Locate the cell with the specified text and output its (x, y) center coordinate. 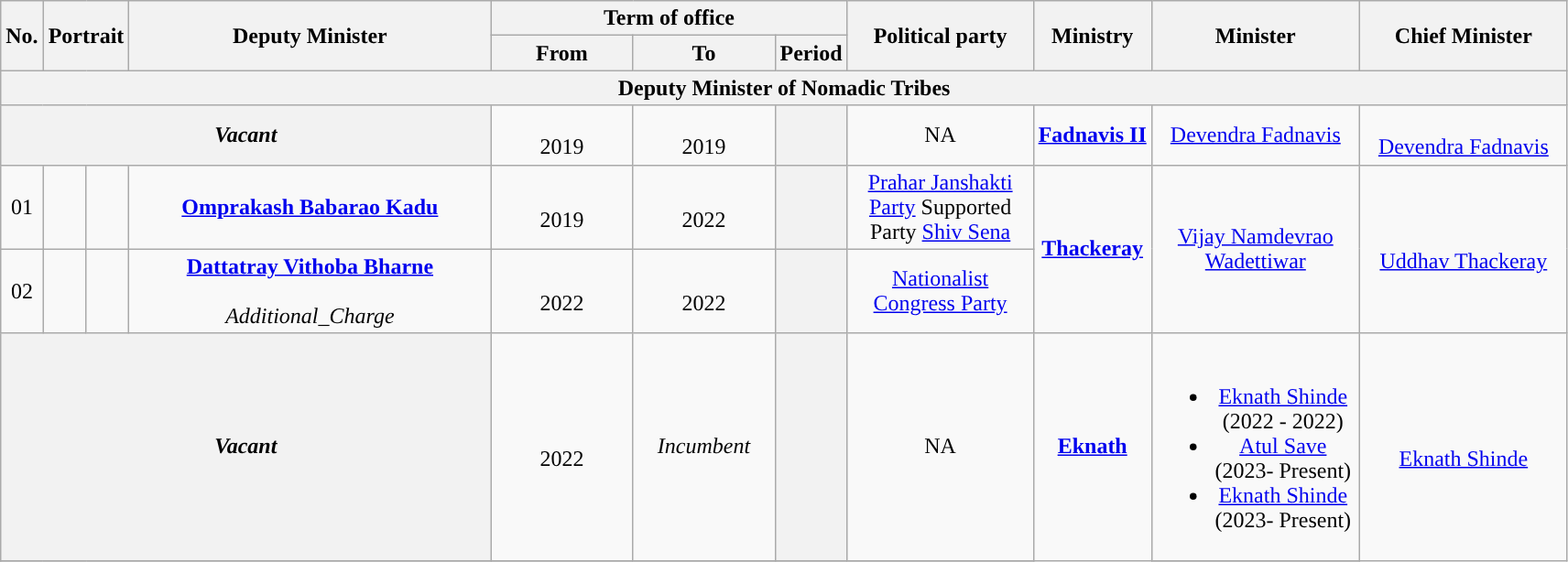
Omprakash Babarao Kadu (310, 207)
Eknath (1092, 447)
Deputy Minister of Nomadic Tribes (784, 88)
Incumbent (703, 447)
Dattatray Vithoba Bharne Additional_Charge (310, 291)
Eknath Shinde (1464, 447)
Political party (940, 36)
Eknath Shinde(2022 - 2022)Atul Save (2023- Present)Eknath Shinde (2023- Present) (1255, 447)
Nationalist Congress Party (940, 291)
02 (22, 291)
No. (22, 36)
Vijay Namdevrao Wadettiwar (1255, 249)
Deputy Minister (310, 36)
Prahar Janshakti Party Supported Party Shiv Sena (940, 207)
From (562, 53)
Ministry (1092, 36)
Fadnavis II (1092, 135)
Thackeray (1092, 249)
Term of office (669, 18)
To (703, 53)
Uddhav Thackeray (1464, 249)
Period (811, 53)
Portrait (86, 36)
01 (22, 207)
Minister (1255, 36)
Chief Minister (1464, 36)
